Return the [X, Y] coordinate for the center point of the cell that contains the specified text.  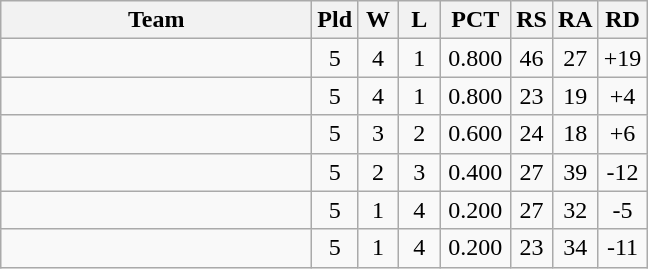
-12 [622, 172]
Team [156, 20]
+4 [622, 96]
Pld [335, 20]
46 [532, 58]
RS [532, 20]
PCT [476, 20]
0.400 [476, 172]
34 [575, 248]
L [420, 20]
+19 [622, 58]
-11 [622, 248]
19 [575, 96]
24 [532, 134]
+6 [622, 134]
0.600 [476, 134]
RD [622, 20]
-5 [622, 210]
W [378, 20]
39 [575, 172]
18 [575, 134]
RA [575, 20]
32 [575, 210]
